Detect which cell encompasses the target text, then output its (X, Y) center coordinate. 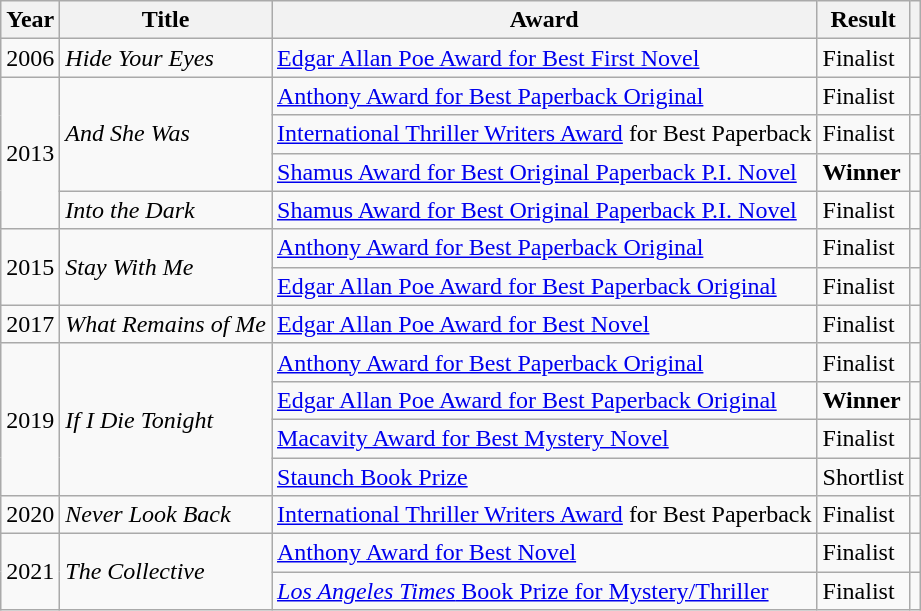
2006 (30, 58)
Award (545, 20)
Macavity Award for Best Mystery Novel (545, 438)
And She Was (166, 134)
2021 (30, 572)
If I Die Tonight (166, 419)
Into the Dark (166, 210)
Los Angeles Times Book Prize for Mystery/Thriller (545, 591)
Title (166, 20)
Stay With Me (166, 267)
Result (863, 20)
2015 (30, 267)
Shortlist (863, 477)
2020 (30, 515)
2019 (30, 419)
2013 (30, 153)
Staunch Book Prize (545, 477)
What Remains of Me (166, 324)
Edgar Allan Poe Award for Best Novel (545, 324)
The Collective (166, 572)
2017 (30, 324)
Never Look Back (166, 515)
Edgar Allan Poe Award for Best First Novel (545, 58)
Anthony Award for Best Novel (545, 553)
Hide Your Eyes (166, 58)
Year (30, 20)
